For the text-containing cell, return its midpoint in [x, y] coordinate format. 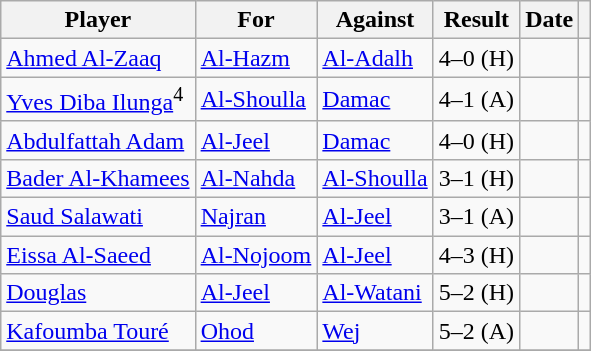
Abdulfattah Adam [98, 140]
5–2 (H) [476, 293]
Al-Nahda [256, 178]
3–1 (H) [476, 178]
Result [476, 20]
Douglas [98, 293]
Najran [256, 217]
4–1 (A) [476, 100]
Yves Diba Ilunga4 [98, 100]
Eissa Al-Saeed [98, 255]
3–1 (A) [476, 217]
For [256, 20]
Kafoumba Touré [98, 331]
Al-Nojoom [256, 255]
Against [375, 20]
Al-Watani [375, 293]
Ohod [256, 331]
Ahmed Al-Zaaq [98, 58]
Date [550, 20]
4–3 (H) [476, 255]
Wej [375, 331]
Player [98, 20]
Al-Hazm [256, 58]
5–2 (A) [476, 331]
Al-Adalh [375, 58]
Saud Salawati [98, 217]
Bader Al-Khamees [98, 178]
